Identify which cell holds the provided text, then report its (X, Y) central coordinate. 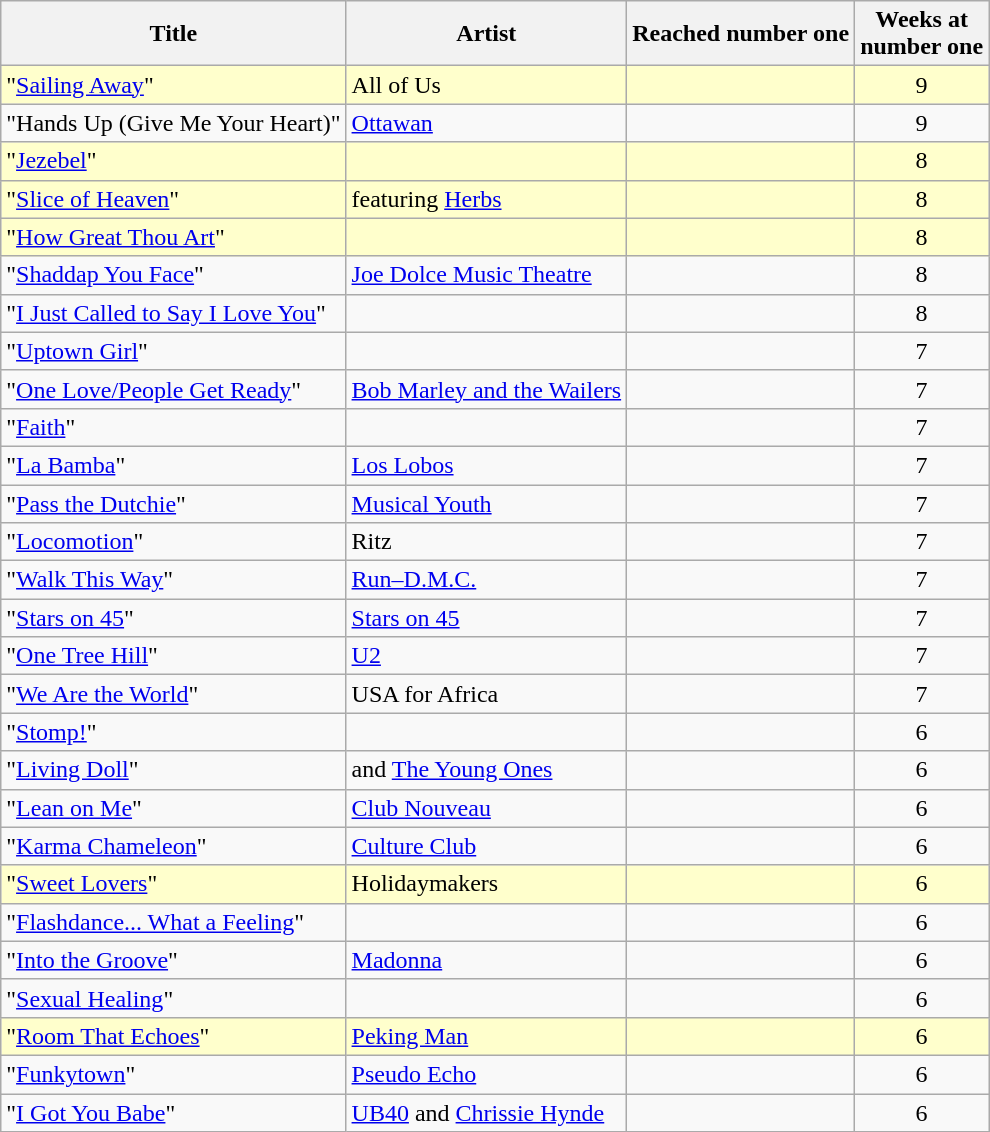
"Funkytown" (174, 1074)
Culture Club (486, 846)
"Pass the Dutchie" (174, 503)
"Shaddap You Face" (174, 275)
"I Got You Babe" (174, 1113)
and The Young Ones (486, 770)
Bob Marley and the Wailers (486, 389)
All of Us (486, 85)
Los Lobos (486, 465)
USA for Africa (486, 694)
"One Tree Hill" (174, 656)
"Into the Groove" (174, 960)
"Stars on 45" (174, 618)
featuring Herbs (486, 199)
"Flashdance... What a Feeling" (174, 922)
Madonna (486, 960)
"Living Doll" (174, 770)
"Stomp!" (174, 732)
Stars on 45 (486, 618)
UB40 and Chrissie Hynde (486, 1113)
"Room That Echoes" (174, 1036)
Ritz (486, 542)
Musical Youth (486, 503)
Club Nouveau (486, 808)
"Faith" (174, 427)
"Lean on Me" (174, 808)
"Karma Chameleon" (174, 846)
"La Bamba" (174, 465)
Ottawan (486, 123)
Reached number one (741, 34)
"How Great Thou Art" (174, 237)
Joe Dolce Music Theatre (486, 275)
"Jezebel" (174, 161)
U2 (486, 656)
"We Are the World" (174, 694)
"One Love/People Get Ready" (174, 389)
"Walk This Way" (174, 580)
"Locomotion" (174, 542)
"Hands Up (Give Me Your Heart)" (174, 123)
"Slice of Heaven" (174, 199)
Title (174, 34)
"Sailing Away" (174, 85)
Run–D.M.C. (486, 580)
Holidaymakers (486, 884)
Peking Man (486, 1036)
Artist (486, 34)
"I Just Called to Say I Love You" (174, 313)
Weeks atnumber one (922, 34)
Pseudo Echo (486, 1074)
"Sexual Healing" (174, 998)
"Uptown Girl" (174, 351)
"Sweet Lovers" (174, 884)
